Output the (X, Y) coordinate of the center of the cell containing the given text.  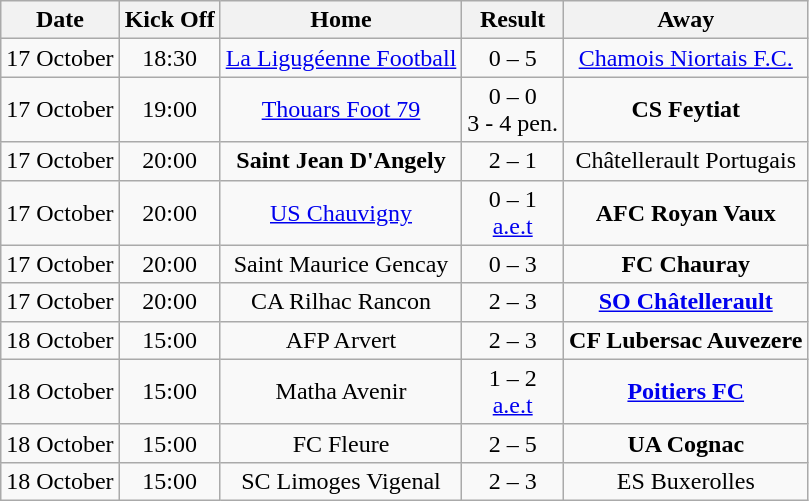
CS Feytiat (686, 110)
18:30 (170, 58)
Poitiers FC (686, 392)
UA Cognac (686, 443)
19:00 (170, 110)
Date (60, 20)
Away (686, 20)
Kick Off (170, 20)
Home (341, 20)
1 – 2 a.e.t (513, 392)
Result (513, 20)
AFC Royan Vaux (686, 212)
Thouars Foot 79 (341, 110)
Châtellerault Portugais (686, 161)
Matha Avenir (341, 392)
CA Rilhac Rancon (341, 302)
ES Buxerolles (686, 481)
SO Châtellerault (686, 302)
0 – 5 (513, 58)
CF Lubersac Auvezere (686, 340)
0 – 1 a.e.t (513, 212)
Saint Maurice Gencay (341, 264)
Saint Jean D'Angely (341, 161)
AFP Arvert (341, 340)
Chamois Niortais F.C. (686, 58)
2 – 1 (513, 161)
SC Limoges Vigenal (341, 481)
0 – 0 3 - 4 pen. (513, 110)
FC Fleure (341, 443)
0 – 3 (513, 264)
2 – 5 (513, 443)
FC Chauray (686, 264)
La Ligugéenne Football (341, 58)
US Chauvigny (341, 212)
